Determine the [X, Y] coordinate at the center of the cell enclosing the given text.  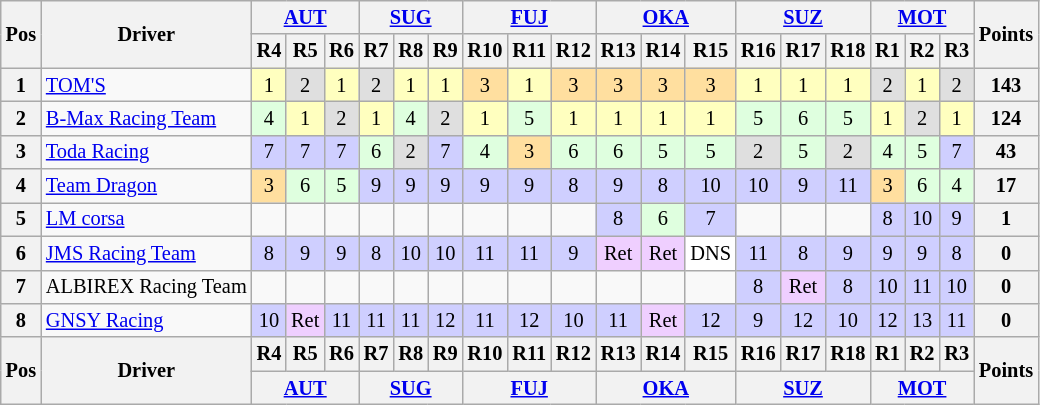
DNS [710, 253]
LM corsa [146, 219]
143 [1006, 85]
124 [1006, 118]
B-Max Racing Team [146, 118]
JMS Racing Team [146, 253]
43 [1006, 152]
ALBIREX Racing Team [146, 287]
GNSY Racing [146, 320]
Team Dragon [146, 186]
Toda Racing [146, 152]
17 [1006, 186]
TOM'S [146, 85]
13 [922, 320]
